Find where the given text appears and provide that cell's center as (X, Y) coordinate. 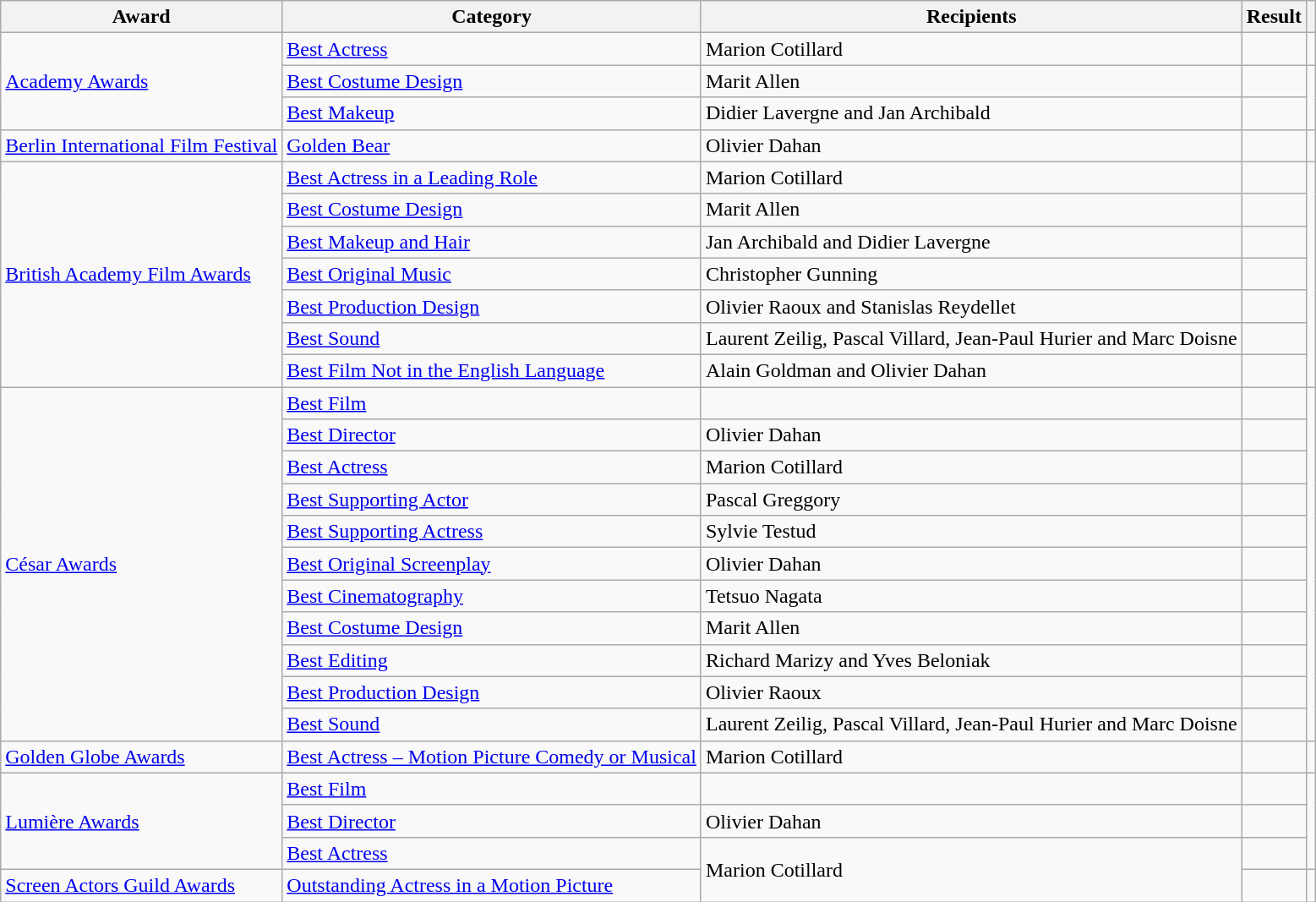
Richard Marizy and Yves Beloniak (971, 660)
Result (1274, 17)
Alain Goldman and Olivier Dahan (971, 370)
Award (142, 17)
Best Cinematography (492, 596)
Outstanding Actress in a Motion Picture (492, 885)
Olivier Raoux (971, 692)
Screen Actors Guild Awards (142, 885)
Best Editing (492, 660)
Golden Bear (492, 145)
Best Makeup and Hair (492, 242)
César Awards (142, 565)
Berlin International Film Festival (142, 145)
Lumière Awards (142, 821)
Best Actress in a Leading Role (492, 178)
Best Original Screenplay (492, 564)
Category (492, 17)
Best Original Music (492, 274)
Tetsuo Nagata (971, 596)
Recipients (971, 17)
Best Film Not in the English Language (492, 370)
British Academy Film Awards (142, 274)
Pascal Greggory (971, 500)
Golden Globe Awards (142, 757)
Academy Awards (142, 81)
Didier Lavergne and Jan Archibald (971, 113)
Jan Archibald and Didier Lavergne (971, 242)
Sylvie Testud (971, 532)
Olivier Raoux and Stanislas Reydellet (971, 306)
Best Supporting Actress (492, 532)
Best Supporting Actor (492, 500)
Best Actress – Motion Picture Comedy or Musical (492, 757)
Christopher Gunning (971, 274)
Best Makeup (492, 113)
